Return (x, y) of the center of cell containing provided text 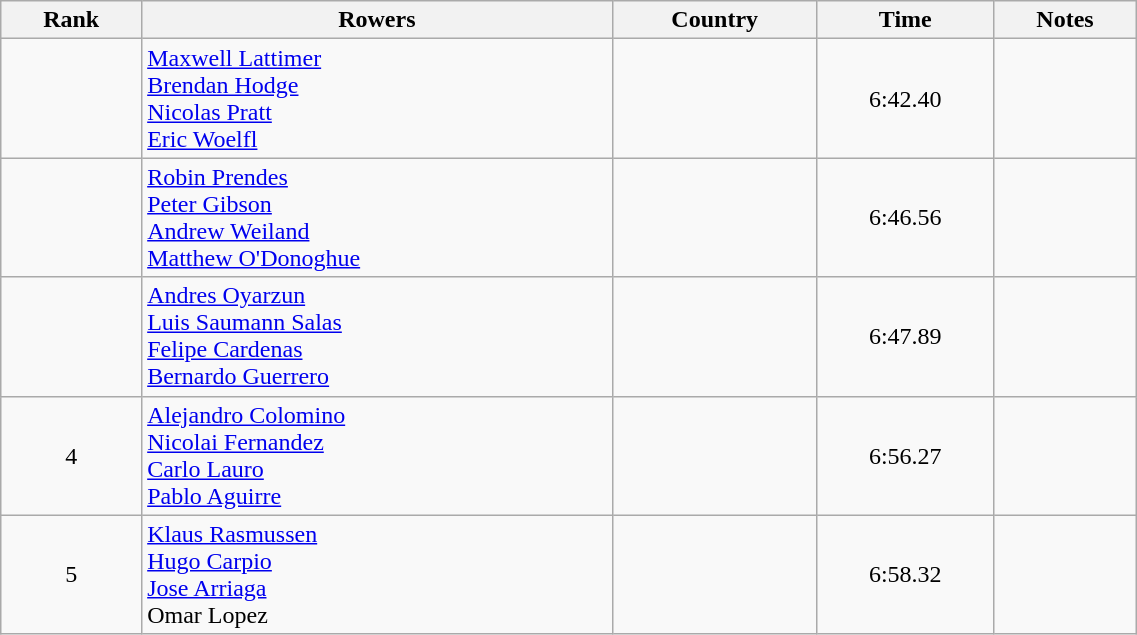
Notes (1065, 20)
6:46.56 (905, 218)
Time (905, 20)
Klaus RasmussenHugo CarpioJose ArriagaOmar Lopez (377, 574)
Andres OyarzunLuis Saumann SalasFelipe CardenasBernardo Guerrero (377, 336)
5 (72, 574)
Alejandro ColominoNicolai FernandezCarlo LauroPablo Aguirre (377, 456)
6:56.27 (905, 456)
Robin PrendesPeter GibsonAndrew WeilandMatthew O'Donoghue (377, 218)
4 (72, 456)
6:42.40 (905, 98)
Maxwell LattimerBrendan HodgeNicolas PrattEric Woelfl (377, 98)
6:58.32 (905, 574)
6:47.89 (905, 336)
Rank (72, 20)
Rowers (377, 20)
Country (714, 20)
